Pinpoint the cell where the given text exists, returning its [X, Y] midpoint coordinate. 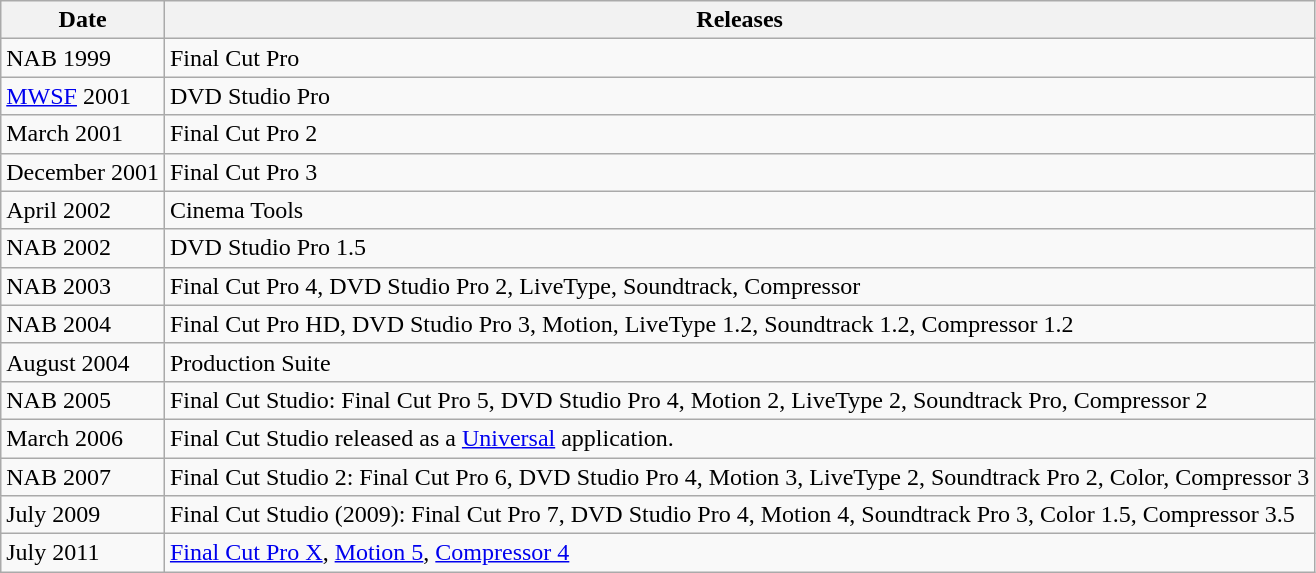
MWSF 2001 [83, 96]
Final Cut Studio: Final Cut Pro 5, DVD Studio Pro 4, Motion 2, LiveType 2, Soundtrack Pro, Compressor 2 [739, 400]
Final Cut Pro HD, DVD Studio Pro 3, Motion, LiveType 1.2, Soundtrack 1.2, Compressor 1.2 [739, 324]
Final Cut Pro 3 [739, 172]
Final Cut Studio (2009): Final Cut Pro 7, DVD Studio Pro 4, Motion 4, Soundtrack Pro 3, Color 1.5, Compressor 3.5 [739, 515]
Production Suite [739, 362]
Final Cut Pro X, Motion 5, Compressor 4 [739, 553]
Final Cut Pro 2 [739, 134]
March 2006 [83, 438]
Cinema Tools [739, 210]
July 2009 [83, 515]
July 2011 [83, 553]
NAB 2005 [83, 400]
Final Cut Studio 2: Final Cut Pro 6, DVD Studio Pro 4, Motion 3, LiveType 2, Soundtrack Pro 2, Color, Compressor 3 [739, 477]
NAB 2002 [83, 248]
NAB 2004 [83, 324]
NAB 1999 [83, 58]
DVD Studio Pro [739, 96]
NAB 2003 [83, 286]
March 2001 [83, 134]
NAB 2007 [83, 477]
Final Cut Pro [739, 58]
August 2004 [83, 362]
Final Cut Pro 4, DVD Studio Pro 2, LiveType, Soundtrack, Compressor [739, 286]
Date [83, 20]
DVD Studio Pro 1.5 [739, 248]
Final Cut Studio released as a Universal application. [739, 438]
April 2002 [83, 210]
Releases [739, 20]
December 2001 [83, 172]
